Return (x, y) of the center of cell containing provided text 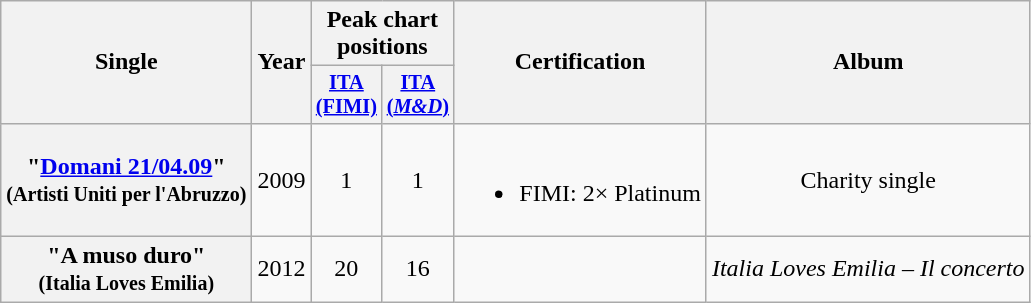
2012 (282, 270)
16 (418, 270)
Italia Loves Emilia – Il concerto (868, 270)
ITA(M&D) (418, 95)
Charity single (868, 180)
Year (282, 62)
Peak chart positions (382, 34)
FIMI: 2× Platinum (580, 180)
Certification (580, 62)
"Domani 21/04.09"(Artisti Uniti per l'Abruzzo) (126, 180)
20 (346, 270)
2009 (282, 180)
ITA(FIMI) (346, 95)
Single (126, 62)
Album (868, 62)
"A muso duro"(Italia Loves Emilia) (126, 270)
